Pinpoint the cell where the given text exists, returning its [x, y] midpoint coordinate. 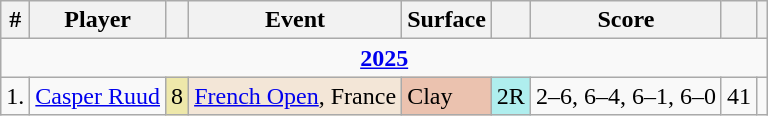
Score [626, 20]
2025 [384, 58]
1. [16, 96]
French Open, France [296, 96]
2R [510, 96]
2–6, 6–4, 6–1, 6–0 [626, 96]
41 [738, 96]
# [16, 20]
Clay [447, 96]
Casper Ruud [98, 96]
Player [98, 20]
8 [178, 96]
Surface [447, 20]
Event [296, 20]
